Return the (X, Y) coordinate for the center point of the cell that contains the specified text.  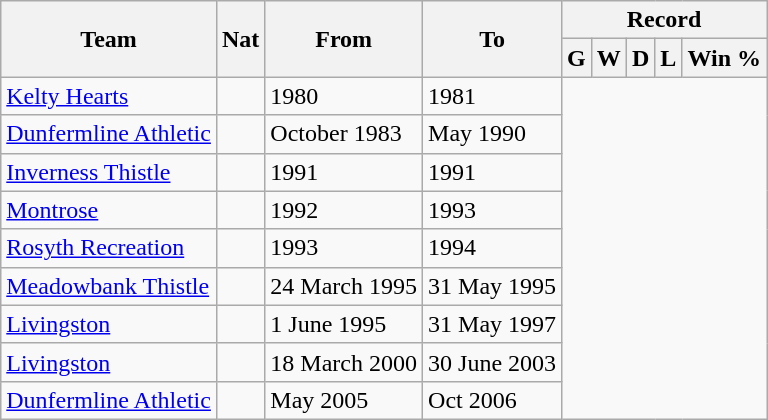
Rosyth Recreation (109, 248)
May 2005 (344, 400)
From (344, 39)
1981 (492, 96)
Oct 2006 (492, 400)
18 March 2000 (344, 362)
Kelty Hearts (109, 96)
G (577, 58)
Record (664, 20)
D (640, 58)
May 1990 (492, 134)
1992 (344, 210)
Inverness Thistle (109, 172)
October 1983 (344, 134)
1 June 1995 (344, 324)
1994 (492, 248)
31 May 1995 (492, 286)
Team (109, 39)
To (492, 39)
Win % (724, 58)
Nat (240, 39)
30 June 2003 (492, 362)
31 May 1997 (492, 324)
1980 (344, 96)
Montrose (109, 210)
24 March 1995 (344, 286)
W (608, 58)
L (668, 58)
Meadowbank Thistle (109, 286)
